Pinpoint the cell where the given text exists, returning its (x, y) midpoint coordinate. 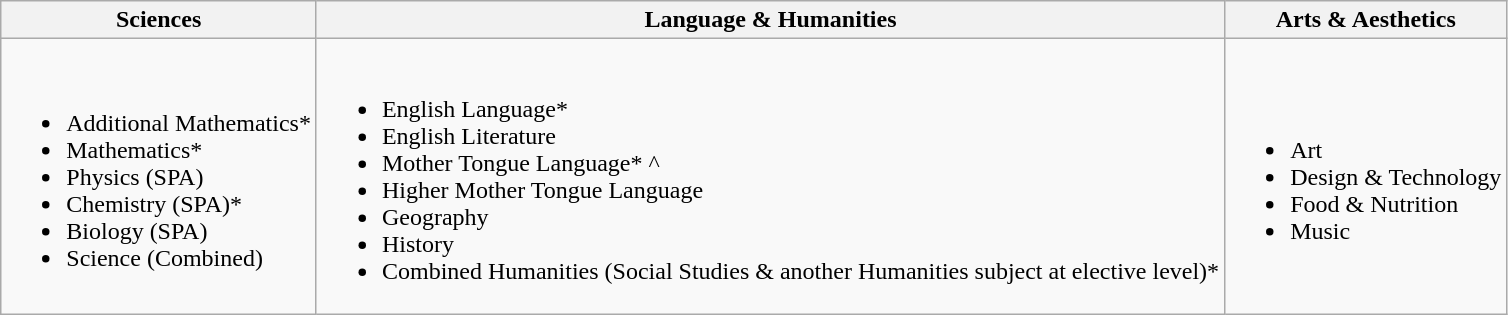
ArtDesign & TechnologyFood & NutritionMusic (1366, 176)
Language & Humanities (770, 20)
Additional Mathematics*Mathematics*Physics (SPA)Chemistry (SPA)*Biology (SPA)Science (Combined) (159, 176)
Sciences (159, 20)
Arts & Aesthetics (1366, 20)
